Provide the (X, Y) coordinate of the cell's center where the given text is located.  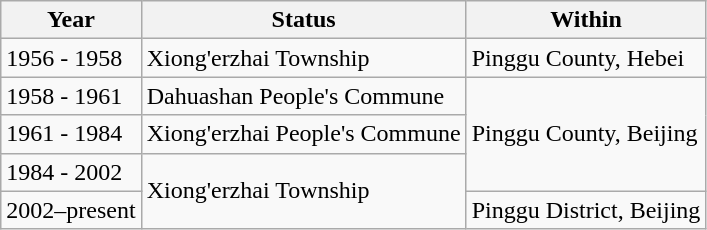
1961 - 1984 (71, 134)
1956 - 1958 (71, 58)
Pinggu District, Beijing (586, 210)
1958 - 1961 (71, 96)
2002–present (71, 210)
Year (71, 20)
Pinggu County, Beijing (586, 134)
Status (304, 20)
Xiong'erzhai People's Commune (304, 134)
1984 - 2002 (71, 172)
Pinggu County, Hebei (586, 58)
Dahuashan People's Commune (304, 96)
Within (586, 20)
